Provide the (X, Y) coordinate of the cell's center where the given text is located.  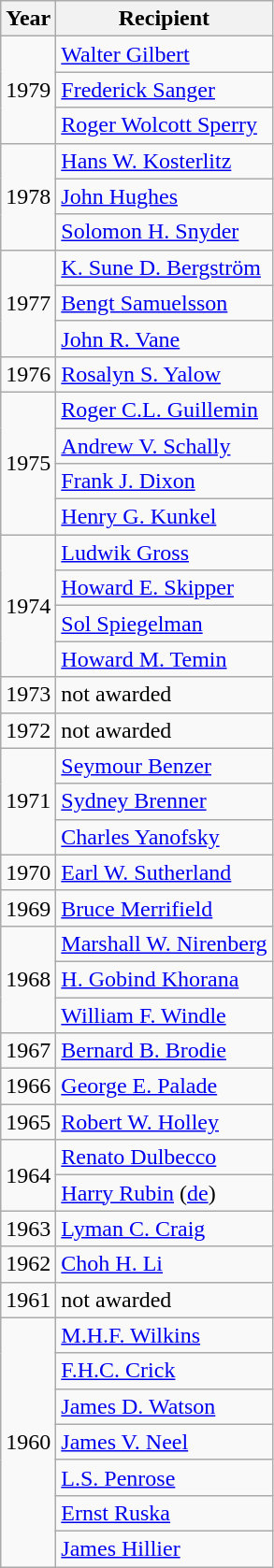
1964 (28, 1175)
Howard E. Skipper (165, 588)
Seymour Benzer (165, 766)
1975 (28, 463)
1961 (28, 1300)
Henry G. Kunkel (165, 517)
1976 (28, 374)
William F. Windle (165, 1014)
Bernard B. Brodie (165, 1051)
1963 (28, 1229)
Choh H. Li (165, 1264)
Roger Wolcott Sperry (165, 125)
Sol Spiegelman (165, 624)
K. Sune D. Bergström (165, 267)
1960 (28, 1442)
George E. Palade (165, 1086)
John R. Vane (165, 338)
Frederick Sanger (165, 90)
Recipient (165, 19)
1979 (28, 90)
Earl W. Sutherland (165, 872)
James D. Watson (165, 1406)
Howard M. Temin (165, 659)
Solomon H. Snyder (165, 232)
James Hillier (165, 1548)
Robert W. Holley (165, 1122)
1970 (28, 872)
1967 (28, 1051)
1974 (28, 606)
1968 (28, 979)
Rosalyn S. Yalow (165, 374)
Frank J. Dixon (165, 482)
Bruce Merrifield (165, 908)
Marshall W. Nirenberg (165, 943)
Sydney Brenner (165, 801)
1969 (28, 908)
John Hughes (165, 196)
1965 (28, 1122)
F.H.C. Crick (165, 1371)
1971 (28, 801)
1978 (28, 196)
H. Gobind Khorana (165, 979)
Hans W. Kosterlitz (165, 161)
Renato Dulbecco (165, 1158)
Harry Rubin (de) (165, 1193)
Ernst Ruska (165, 1513)
Walter Gilbert (165, 54)
Charles Yanofsky (165, 837)
Andrew V. Schally (165, 446)
1977 (28, 303)
Bengt Samuelsson (165, 303)
M.H.F. Wilkins (165, 1335)
L.S. Penrose (165, 1477)
Ludwik Gross (165, 553)
1973 (28, 695)
Roger C.L. Guillemin (165, 410)
Lyman C. Craig (165, 1229)
James V. Neel (165, 1442)
1962 (28, 1264)
1966 (28, 1086)
Year (28, 19)
1972 (28, 730)
